Pinpoint the cell where the given text exists, returning its [x, y] midpoint coordinate. 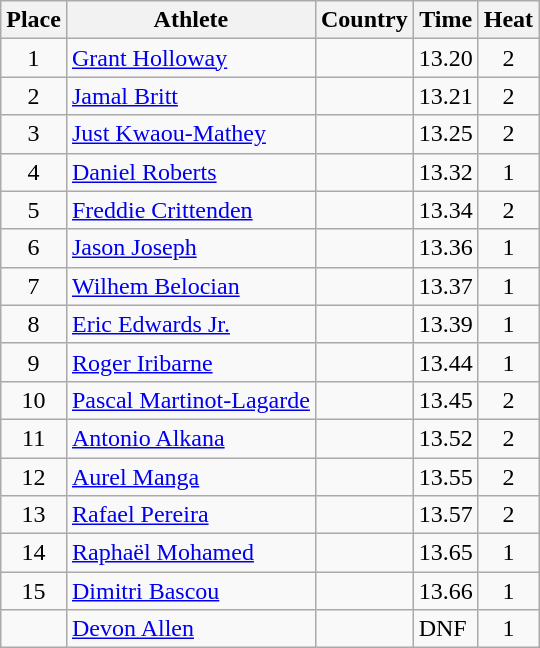
13.44 [446, 362]
13.65 [446, 553]
Roger Iribarne [190, 362]
Eric Edwards Jr. [190, 324]
Jamal Britt [190, 96]
13.20 [446, 58]
Just Kwaou-Mathey [190, 134]
Daniel Roberts [190, 172]
13.37 [446, 286]
Place [34, 20]
13.66 [446, 591]
13.25 [446, 134]
13.34 [446, 210]
Time [446, 20]
Raphaël Mohamed [190, 553]
Jason Joseph [190, 248]
13.57 [446, 515]
8 [34, 324]
Devon Allen [190, 629]
4 [34, 172]
Heat [508, 20]
Grant Holloway [190, 58]
13.39 [446, 324]
13.21 [446, 96]
13 [34, 515]
Dimitri Bascou [190, 591]
Athlete [190, 20]
Freddie Crittenden [190, 210]
Country [364, 20]
13.36 [446, 248]
3 [34, 134]
Antonio Alkana [190, 438]
5 [34, 210]
10 [34, 400]
Pascal Martinot-Lagarde [190, 400]
9 [34, 362]
13.52 [446, 438]
13.45 [446, 400]
6 [34, 248]
13.32 [446, 172]
DNF [446, 629]
15 [34, 591]
14 [34, 553]
13.55 [446, 477]
7 [34, 286]
11 [34, 438]
Aurel Manga [190, 477]
12 [34, 477]
Wilhem Belocian [190, 286]
Rafael Pereira [190, 515]
